Locate the cell with the specified text and output its [X, Y] center coordinate. 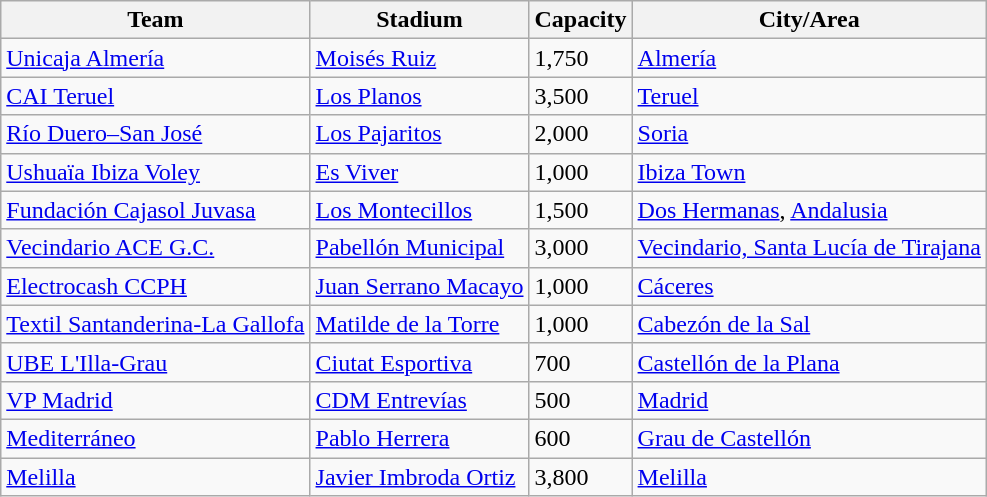
VP Madrid [156, 400]
600 [580, 438]
700 [580, 362]
CDM Entrevías [420, 400]
Vecindario ACE G.C. [156, 248]
Los Pajaritos [420, 134]
Río Duero–San José [156, 134]
Electrocash CCPH [156, 286]
Ciutat Esportiva [420, 362]
Juan Serrano Macayo [420, 286]
Fundación Cajasol Juvasa [156, 210]
Dos Hermanas, Andalusia [809, 210]
Moisés Ruiz [420, 58]
Textil Santanderina-La Gallofa [156, 324]
1,500 [580, 210]
Team [156, 20]
Matilde de la Torre [420, 324]
Ushuaïa Ibiza Voley [156, 172]
Ibiza Town [809, 172]
Javier Imbroda Ortiz [420, 477]
Los Montecillos [420, 210]
Stadium [420, 20]
Mediterráneo [156, 438]
3,500 [580, 96]
Cabezón de la Sal [809, 324]
Madrid [809, 400]
Cáceres [809, 286]
500 [580, 400]
City/Area [809, 20]
UBE L'Illa-Grau [156, 362]
Pablo Herrera [420, 438]
2,000 [580, 134]
Los Planos [420, 96]
Pabellón Municipal [420, 248]
Unicaja Almería [156, 58]
3,800 [580, 477]
Teruel [809, 96]
Soria [809, 134]
Capacity [580, 20]
Castellón de la Plana [809, 362]
Es Viver [420, 172]
Grau de Castellón [809, 438]
1,750 [580, 58]
CAI Teruel [156, 96]
Vecindario, Santa Lucía de Tirajana [809, 248]
3,000 [580, 248]
Almería [809, 58]
